Determine the (x, y) coordinate at the center of the cell enclosing the given text.  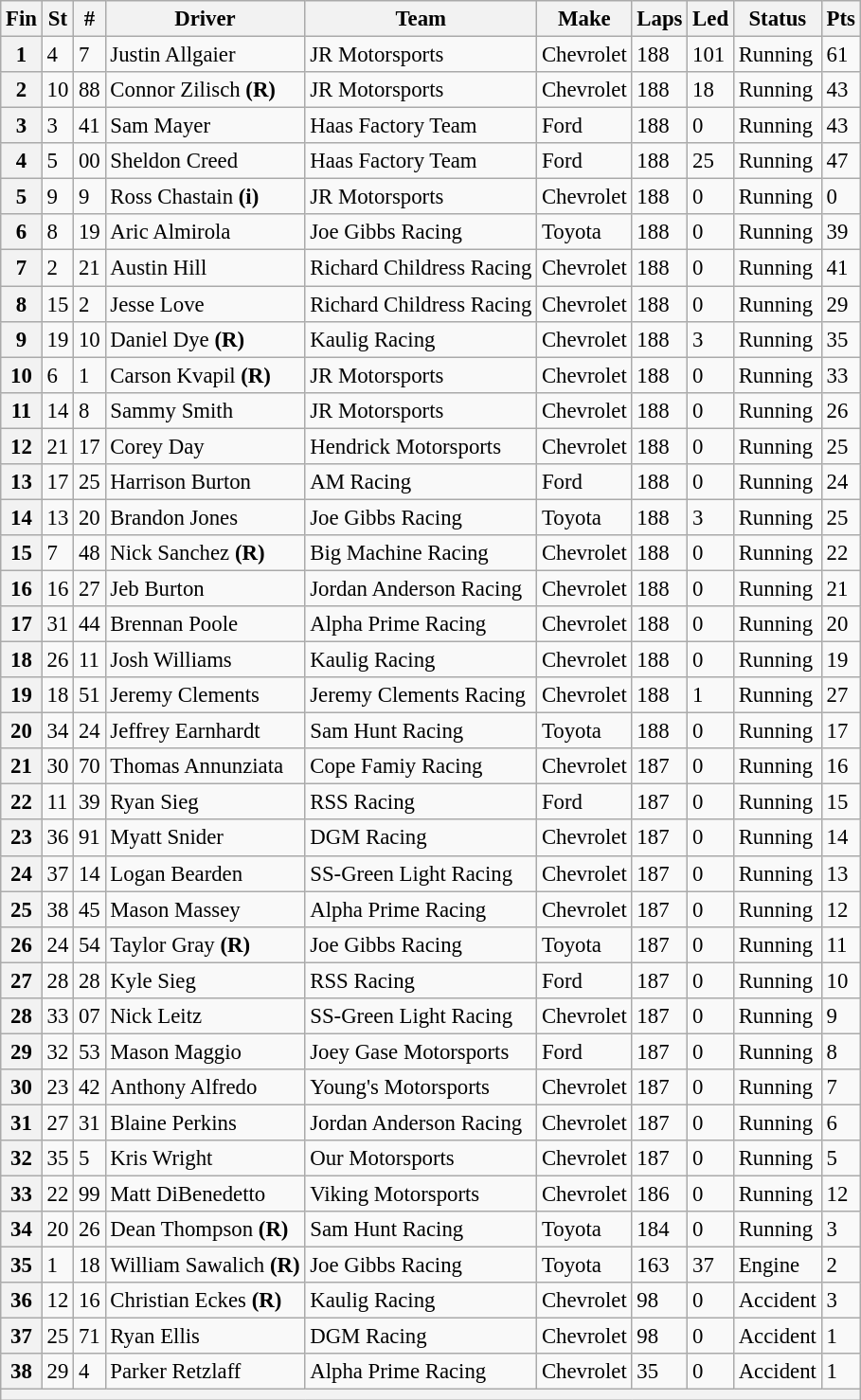
101 (710, 55)
Led (710, 19)
47 (841, 161)
Anthony Alfredo (205, 1087)
Make (584, 19)
Jesse Love (205, 304)
Young's Motorsports (421, 1087)
Parker Retzlaff (205, 1373)
St (57, 19)
Josh Williams (205, 660)
Corey Day (205, 446)
Jeb Burton (205, 588)
Big Machine Racing (421, 553)
99 (89, 1194)
Matt DiBenedetto (205, 1194)
184 (659, 1229)
Engine (777, 1265)
Driver (205, 19)
48 (89, 553)
Taylor Gray (R) (205, 944)
Logan Bearden (205, 873)
Brennan Poole (205, 624)
Kris Wright (205, 1158)
Kyle Sieg (205, 980)
91 (89, 838)
Sam Mayer (205, 126)
Fin (22, 19)
Jeffrey Earnhardt (205, 731)
Sammy Smith (205, 410)
Blaine Perkins (205, 1122)
Carson Kvapil (R) (205, 375)
Sheldon Creed (205, 161)
AM Racing (421, 482)
Pts (841, 19)
Austin Hill (205, 268)
# (89, 19)
186 (659, 1194)
Daniel Dye (R) (205, 339)
Hendrick Motorsports (421, 446)
71 (89, 1337)
Jeremy Clements Racing (421, 695)
Status (777, 19)
44 (89, 624)
163 (659, 1265)
Connor Zilisch (R) (205, 90)
07 (89, 1016)
Our Motorsports (421, 1158)
William Sawalich (R) (205, 1265)
Nick Leitz (205, 1016)
51 (89, 695)
45 (89, 909)
61 (841, 55)
Brandon Jones (205, 517)
Dean Thompson (R) (205, 1229)
53 (89, 1051)
Joey Gase Motorsports (421, 1051)
Viking Motorsports (421, 1194)
42 (89, 1087)
70 (89, 766)
Nick Sanchez (R) (205, 553)
Christian Eckes (R) (205, 1301)
Harrison Burton (205, 482)
Mason Massey (205, 909)
Thomas Annunziata (205, 766)
54 (89, 944)
Jeremy Clements (205, 695)
Mason Maggio (205, 1051)
Cope Famiy Racing (421, 766)
Aric Almirola (205, 232)
Myatt Snider (205, 838)
Team (421, 19)
Laps (659, 19)
Ryan Sieg (205, 802)
Justin Allgaier (205, 55)
Ross Chastain (i) (205, 197)
00 (89, 161)
88 (89, 90)
Ryan Ellis (205, 1337)
